Identify which cell holds the provided text, then report its (X, Y) central coordinate. 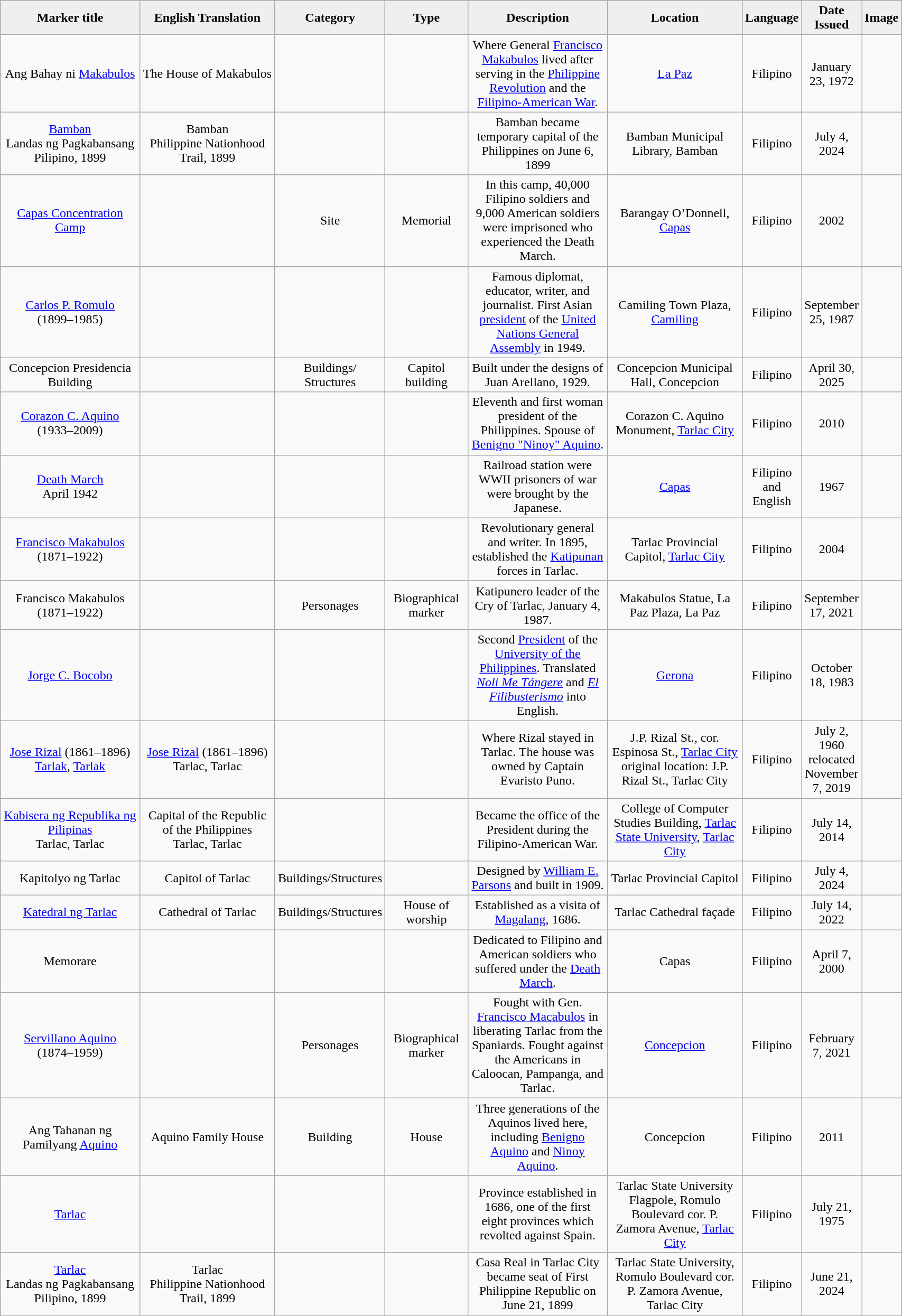
Kabisera ng Republika ng PilipinasTarlac, Tarlac (70, 829)
College of Computer Studies Building, Tarlac State University, Tarlac City (675, 829)
Kapitolyo ng Tarlac (70, 878)
Eleventh and first woman president of the Philippines. Spouse of Benigno "Ninoy" Aquino. (538, 424)
Katedral ng Tarlac (70, 913)
BambanPhilippine Nationhood Trail, 1899 (207, 144)
Jose Rizal (1861–1896) Tarlac, Tarlac (207, 759)
J.P. Rizal St., cor. Espinosa St., Tarlac Cityoriginal location: J.P. Rizal St., Tarlac City (675, 759)
September 17, 2021 (832, 605)
Camiling Town Plaza, Camiling (675, 312)
Bamban became temporary capital of the Philippines on June 6, 1899 (538, 144)
Filipino and English (771, 486)
Memorare (70, 962)
Tarlac Provincial Capitol (675, 878)
Building (330, 1137)
Type (426, 18)
2011 (832, 1137)
Bamban Municipal Library, Bamban (675, 144)
Revolutionary general and writer. In 1895, established the Katipunan forces in Tarlac. (538, 549)
Marker title (70, 18)
Casa Real in Tarlac City became seat of First Philippine Republic on June 21, 1899 (538, 1284)
Aquino Family House (207, 1137)
House (426, 1137)
Ang Tahanan ng Pamilyang Aquino (70, 1137)
Tarlac State University, Romulo Boulevard cor. P. Zamora Avenue, Tarlac City (675, 1284)
Tarlac Cathedral façade (675, 913)
Barangay O’Donnell, Capas (675, 221)
Carlos P. Romulo (1899–1985) (70, 312)
Makabulos Statue, La Paz Plaza, La Paz (675, 605)
Image (881, 18)
Katipunero leader of the Cry of Tarlac, January 4, 1987. (538, 605)
The House of Makabulos (207, 73)
Cathedral of Tarlac (207, 913)
Famous diplomat, educator, writer, and journalist. First Asian president of the United Nations General Assembly in 1949. (538, 312)
Established as a visita of Magalang, 1686. (538, 913)
Became the office of the President during the Filipino-American War. (538, 829)
Death March April 1942 (70, 486)
Description (538, 18)
Built under the designs of Juan Arellano, 1929. (538, 375)
Designed by William E. Parsons and built in 1909. (538, 878)
January 23, 1972 (832, 73)
September 25, 1987 (832, 312)
Buildings/ Structures (330, 375)
Capitol of Tarlac (207, 878)
Jose Rizal (1861–1896) Tarlak, Tarlak (70, 759)
Corazon C. Aquino Monument, Tarlac City (675, 424)
Dedicated to Filipino and American soldiers who suffered under the Death March. (538, 962)
July 2, 1960relocatedNovember 7, 2019 (832, 759)
Second President of the University of the Philippines. Translated Noli Me Tángere and El Filibusterismo into English. (538, 675)
October 18, 1983 (832, 675)
Location (675, 18)
Three generations of the Aquinos lived here, including Benigno Aquino and Ninoy Aquino. (538, 1137)
April 30, 2025 (832, 375)
English Translation (207, 18)
TarlacLandas ng Pagkabansang Pilipino, 1899 (70, 1284)
Capital of the Republic of the PhilippinesTarlac, Tarlac (207, 829)
July 21, 1975 (832, 1214)
Date Issued (832, 18)
Concepcion Presidencia Building (70, 375)
Capas Concentration Camp (70, 221)
Ang Bahay ni Makabulos (70, 73)
2010 (832, 424)
In this camp, 40,000 Filipino soldiers and 9,000 American soldiers were imprisoned who experienced the Death March. (538, 221)
Where Rizal stayed in Tarlac. The house was owned by Captain Evaristo Puno. (538, 759)
February 7, 2021 (832, 1046)
2004 (832, 549)
Language (771, 18)
La Paz (675, 73)
Corazon C. Aquino (1933–2009) (70, 424)
1967 (832, 486)
Tarlac State University Flagpole, Romulo Boulevard cor. P. Zamora Avenue, Tarlac City (675, 1214)
Servillano Aquino(1874–1959) (70, 1046)
June 21, 2024 (832, 1284)
July 14, 2022 (832, 913)
July 14, 2014 (832, 829)
Concepcion Municipal Hall, Concepcion (675, 375)
Capitol building (426, 375)
BambanLandas ng Pagkabansang Pilipino, 1899 (70, 144)
Tarlac Provincial Capitol, Tarlac City (675, 549)
Tarlac (70, 1214)
April 7, 2000 (832, 962)
Fought with Gen. Francisco Macabulos in liberating Tarlac from the Spaniards. Fought against the Americans in Caloocan, Pampanga, and Tarlac. (538, 1046)
Where General Francisco Makabulos lived after serving in the Philippine Revolution and the Filipino-American War. (538, 73)
Railroad station were WWII prisoners of war were brought by the Japanese. (538, 486)
Gerona (675, 675)
Site (330, 221)
Category (330, 18)
House of worship (426, 913)
Memorial (426, 221)
Jorge C. Bocobo (70, 675)
2002 (832, 221)
Province established in 1686, one of the first eight provinces which revolted against Spain. (538, 1214)
TarlacPhilippine Nationhood Trail, 1899 (207, 1284)
